Output the (X, Y) coordinate of the center of the cell containing the given text.  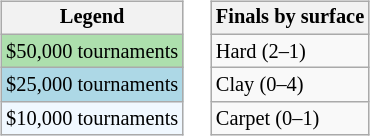
Legend (92, 18)
Finals by surface (290, 18)
$25,000 tournaments (92, 85)
Hard (2–1) (290, 51)
Carpet (0–1) (290, 119)
$50,000 tournaments (92, 51)
Clay (0–4) (290, 85)
$10,000 tournaments (92, 119)
